Return [x, y] of the center of cell containing provided text 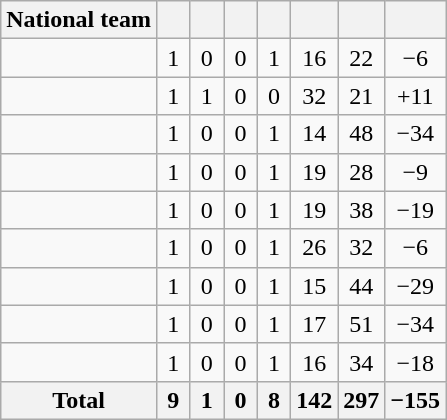
8 [274, 400]
14 [314, 134]
297 [362, 400]
−155 [416, 400]
−29 [416, 286]
−19 [416, 210]
28 [362, 172]
34 [362, 362]
Total [79, 400]
26 [314, 248]
142 [314, 400]
−18 [416, 362]
44 [362, 286]
National team [79, 20]
15 [314, 286]
51 [362, 324]
17 [314, 324]
22 [362, 58]
21 [362, 96]
38 [362, 210]
+11 [416, 96]
48 [362, 134]
−9 [416, 172]
9 [173, 400]
